Detect which cell encompasses the target text, then output its [x, y] center coordinate. 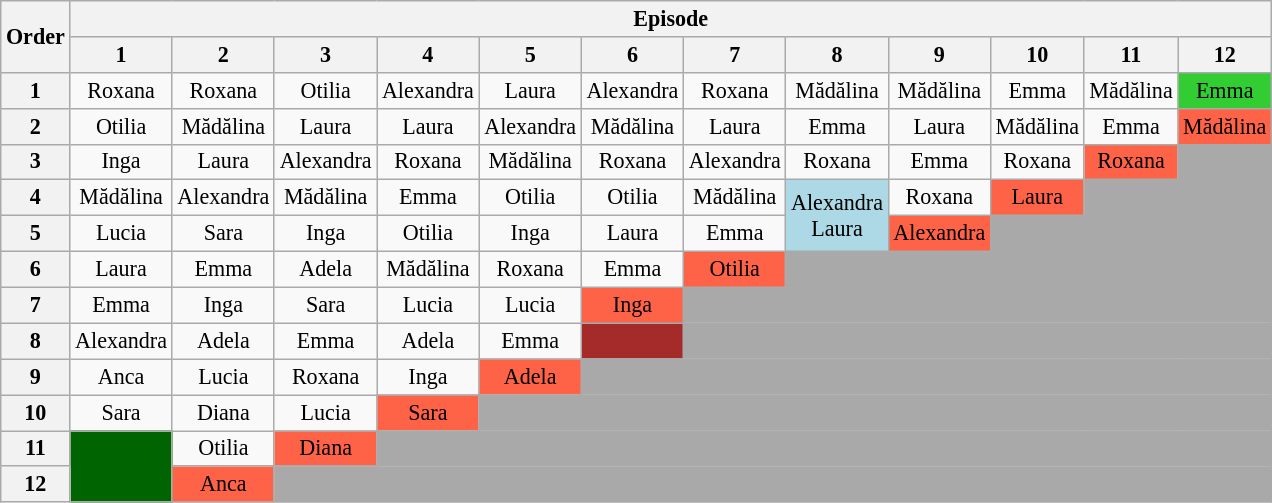
Order [36, 36]
Alexandra Laura [837, 216]
Episode [671, 18]
